Return the (x, y) coordinate for the center point of the cell that contains the specified text.  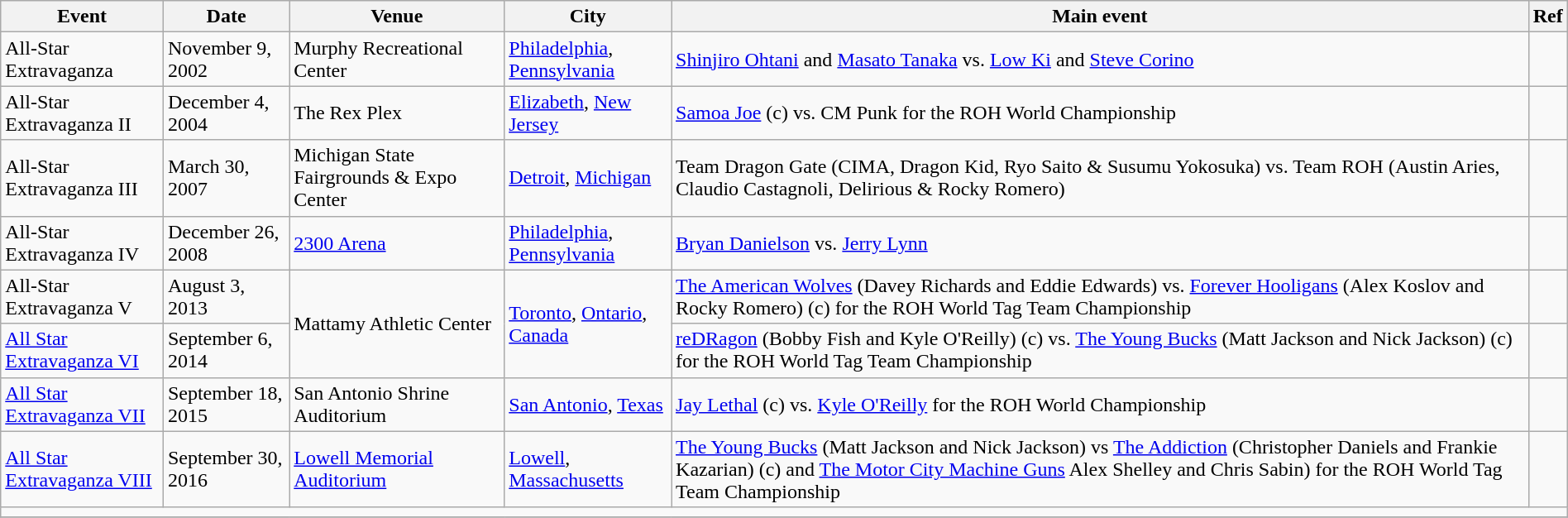
Date (226, 17)
All-Star Extravaganza (83, 60)
Murphy Recreational Center (397, 60)
All-Star Extravaganza IV (83, 243)
San Antonio Shrine Auditorium (397, 404)
All-Star Extravaganza III (83, 178)
September 30, 2016 (226, 469)
Team Dragon Gate (CIMA, Dragon Kid, Ryo Saito & Susumu Yokosuka) vs. Team ROH (Austin Aries, Claudio Castagnoli, Delirious & Rocky Romero) (1100, 178)
August 3, 2013 (226, 296)
September 18, 2015 (226, 404)
September 6, 2014 (226, 351)
Lowell Memorial Auditorium (397, 469)
The Rex Plex (397, 113)
2300 Arena (397, 243)
All-Star Extravaganza V (83, 296)
December 4, 2004 (226, 113)
Elizabeth, New Jersey (588, 113)
All Star Extravaganza VII (83, 404)
Event (83, 17)
San Antonio, Texas (588, 404)
Ref (1548, 17)
Detroit, Michigan (588, 178)
Lowell, Massachusetts (588, 469)
March 30, 2007 (226, 178)
Bryan Danielson vs. Jerry Lynn (1100, 243)
reDRagon (Bobby Fish and Kyle O'Reilly) (c) vs. The Young Bucks (Matt Jackson and Nick Jackson) (c) for the ROH World Tag Team Championship (1100, 351)
City (588, 17)
December 26, 2008 (226, 243)
Mattamy Athletic Center (397, 324)
November 9, 2002 (226, 60)
Shinjiro Ohtani and Masato Tanaka vs. Low Ki and Steve Corino (1100, 60)
Venue (397, 17)
All Star Extravaganza VI (83, 351)
Samoa Joe (c) vs. CM Punk for the ROH World Championship (1100, 113)
Jay Lethal (c) vs. Kyle O'Reilly for the ROH World Championship (1100, 404)
All-Star Extravaganza II (83, 113)
Toronto, Ontario, Canada (588, 324)
Main event (1100, 17)
Michigan State Fairgrounds & Expo Center (397, 178)
All Star Extravaganza VIII (83, 469)
